Capture the cell that displays the provided text and extract its (X, Y) central coordinate. 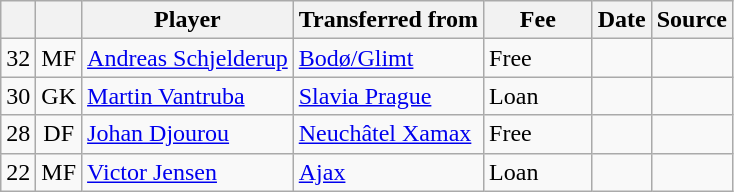
Bodø/Glimt (388, 58)
Date (622, 20)
GK (59, 96)
Source (692, 20)
Transferred from (388, 20)
28 (18, 134)
30 (18, 96)
Player (188, 20)
Fee (538, 20)
Slavia Prague (388, 96)
DF (59, 134)
32 (18, 58)
Ajax (388, 172)
Neuchâtel Xamax (388, 134)
Martin Vantruba (188, 96)
Johan Djourou (188, 134)
22 (18, 172)
Andreas Schjelderup (188, 58)
Victor Jensen (188, 172)
